Scan for the cell matching the given text and deliver its [x, y] coordinate at center. 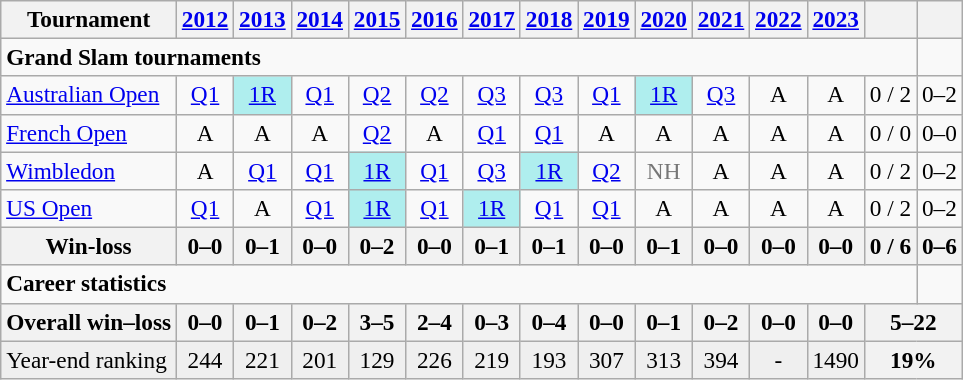
0–4 [548, 322]
NH [664, 170]
2017 [492, 19]
219 [492, 359]
193 [548, 359]
0–6 [939, 246]
Career statistics [459, 284]
0–3 [492, 322]
Australian Open [89, 95]
2022 [778, 19]
Wimbledon [89, 170]
2018 [548, 19]
1490 [836, 359]
5–22 [913, 322]
US Open [89, 208]
French Open [89, 133]
201 [320, 359]
2012 [204, 19]
2013 [262, 19]
19% [913, 359]
2021 [720, 19]
2–4 [434, 322]
2019 [606, 19]
- [778, 359]
Tournament [89, 19]
Grand Slam tournaments [459, 57]
244 [204, 359]
2015 [376, 19]
2020 [664, 19]
394 [720, 359]
226 [434, 359]
Win-loss [89, 246]
2023 [836, 19]
0 / 0 [890, 133]
0 / 6 [890, 246]
129 [376, 359]
Overall win–loss [89, 322]
3–5 [376, 322]
307 [606, 359]
2014 [320, 19]
2016 [434, 19]
221 [262, 359]
Year-end ranking [89, 359]
313 [664, 359]
